Output the [X, Y] coordinate of the center of the cell containing the given text.  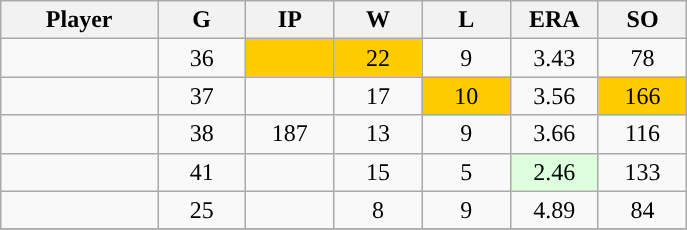
41 [202, 172]
38 [202, 134]
3.56 [554, 96]
36 [202, 58]
187 [290, 134]
78 [642, 58]
3.66 [554, 134]
2.46 [554, 172]
13 [378, 134]
5 [466, 172]
IP [290, 20]
SO [642, 20]
17 [378, 96]
15 [378, 172]
10 [466, 96]
133 [642, 172]
37 [202, 96]
166 [642, 96]
Player [80, 20]
4.89 [554, 210]
G [202, 20]
116 [642, 134]
8 [378, 210]
L [466, 20]
W [378, 20]
22 [378, 58]
ERA [554, 20]
25 [202, 210]
84 [642, 210]
3.43 [554, 58]
